Identify which cell holds the provided text, then report its (X, Y) central coordinate. 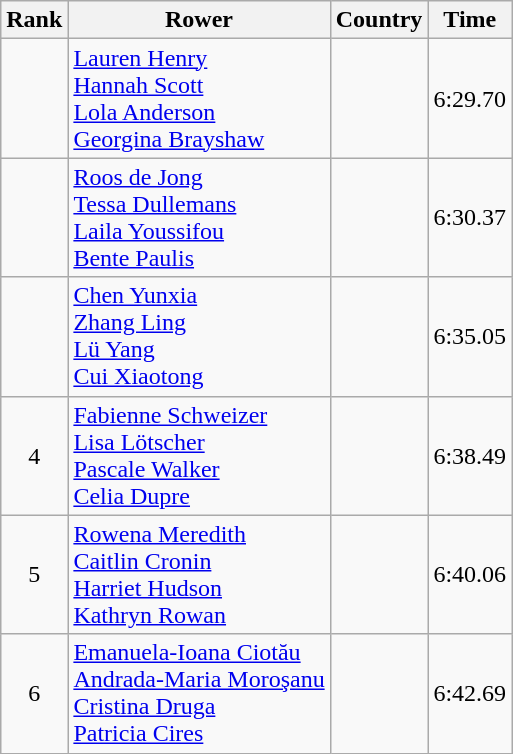
4 (34, 456)
Rank (34, 20)
Country (379, 20)
Rowena MeredithCaitlin CroninHarriet HudsonKathryn Rowan (199, 574)
6:35.05 (470, 336)
Fabienne SchweizerLisa LötscherPascale WalkerCelia Dupre (199, 456)
6 (34, 694)
6:40.06 (470, 574)
6:42.69 (470, 694)
6:38.49 (470, 456)
6:29.70 (470, 98)
6:30.37 (470, 218)
Chen YunxiaZhang LingLü YangCui Xiaotong (199, 336)
Lauren HenryHannah ScottLola AndersonGeorgina Brayshaw (199, 98)
5 (34, 574)
Emanuela-Ioana CiotăuAndrada-Maria MoroşanuCristina DrugaPatricia Cires (199, 694)
Rower (199, 20)
Time (470, 20)
Roos de JongTessa DullemansLaila YoussifouBente Paulis (199, 218)
